Scan for the cell matching the given text and deliver its [x, y] coordinate at center. 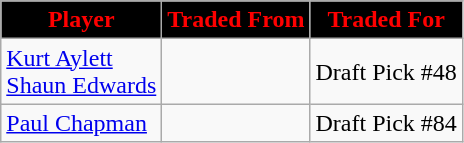
Paul Chapman [82, 123]
Traded For [386, 20]
Player [82, 20]
Draft Pick #84 [386, 123]
Draft Pick #48 [386, 72]
Kurt Aylett Shaun Edwards [82, 72]
Traded From [236, 20]
